Pinpoint the cell where the given text exists, returning its [X, Y] midpoint coordinate. 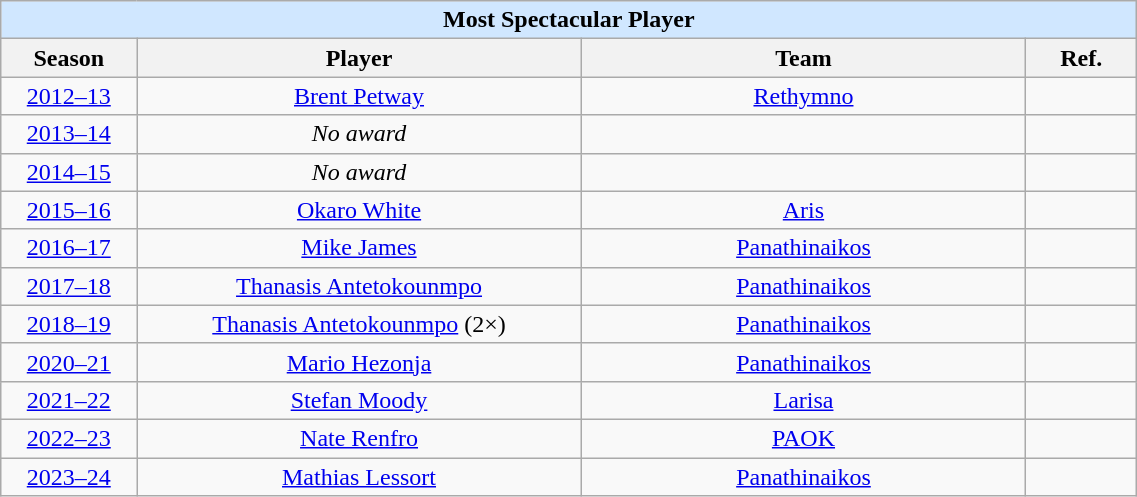
Mike James [359, 248]
Aris [803, 210]
Mario Hezonja [359, 362]
2022–23 [69, 438]
2015–16 [69, 210]
2021–22 [69, 400]
2016–17 [69, 248]
PAOK [803, 438]
Rethymno [803, 96]
Season [69, 58]
2023–24 [69, 477]
2017–18 [69, 286]
2014–15 [69, 172]
Ref. [1082, 58]
2013–14 [69, 134]
Mathias Lessort [359, 477]
2020–21 [69, 362]
Thanasis Antetokounmpo [359, 286]
2018–19 [69, 324]
Player [359, 58]
Okaro White [359, 210]
Thanasis Antetokounmpo (2×) [359, 324]
Brent Petway [359, 96]
Larisa [803, 400]
2012–13 [69, 96]
Most Spectacular Player [569, 20]
Stefan Moody [359, 400]
Nate Renfro [359, 438]
Team [803, 58]
